Extract the (x, y) coordinate from the center of the cell holding the provided text.  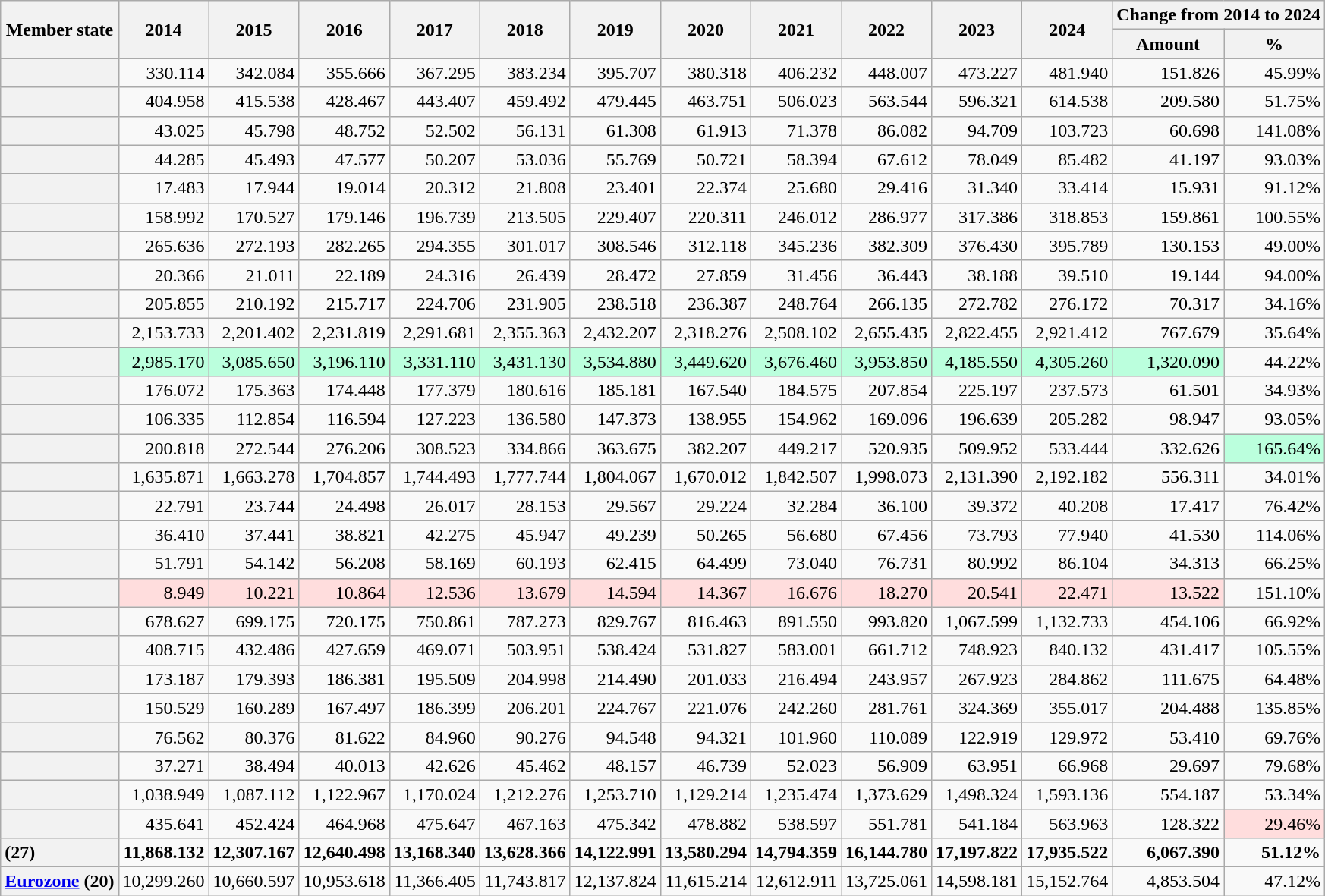
2017 (434, 30)
105.55% (1275, 650)
503.951 (525, 650)
1,132.733 (1067, 621)
184.575 (795, 391)
13,725.061 (886, 882)
18.270 (886, 593)
47.577 (345, 159)
13.679 (525, 593)
380.318 (706, 73)
215.717 (345, 303)
103.723 (1067, 130)
58.169 (434, 564)
20.312 (434, 188)
53.036 (525, 159)
165.64% (1275, 448)
225.197 (977, 391)
2,192.182 (1067, 477)
541.184 (977, 823)
2016 (345, 30)
174.448 (345, 391)
160.289 (253, 708)
464.968 (345, 823)
20.366 (164, 275)
1,038.949 (164, 794)
39.510 (1067, 275)
363.675 (615, 448)
14.367 (706, 593)
2024 (1067, 30)
29.697 (1169, 766)
61.501 (1169, 391)
767.679 (1169, 332)
169.096 (886, 420)
37.441 (253, 535)
37.271 (164, 766)
45.99% (1275, 73)
23.744 (253, 506)
24.498 (345, 506)
2,201.402 (253, 332)
54.142 (253, 564)
200.818 (164, 448)
1,635.871 (164, 477)
1,842.507 (795, 477)
94.548 (615, 737)
317.386 (977, 217)
276.172 (1067, 303)
276.206 (345, 448)
4,305.260 (1067, 362)
395.789 (1067, 246)
60.698 (1169, 130)
478.882 (706, 823)
205.282 (1067, 420)
112.854 (253, 420)
1,320.090 (1169, 362)
1,670.012 (706, 477)
2021 (795, 30)
36.443 (886, 275)
Amount (1169, 44)
21.011 (253, 275)
196.739 (434, 217)
49.00% (1275, 246)
93.03% (1275, 159)
77.940 (1067, 535)
39.372 (977, 506)
135.85% (1275, 708)
404.958 (164, 102)
48.752 (345, 130)
11,868.132 (164, 853)
122.919 (977, 737)
62.415 (615, 564)
318.853 (1067, 217)
475.647 (434, 823)
173.187 (164, 679)
355.666 (345, 73)
355.017 (1067, 708)
69.76% (1275, 737)
563.963 (1067, 823)
27.859 (706, 275)
3,085.650 (253, 362)
48.157 (615, 766)
94.321 (706, 737)
2,822.455 (977, 332)
17.483 (164, 188)
85.482 (1067, 159)
53.34% (1275, 794)
2,291.681 (434, 332)
91.12% (1275, 188)
415.538 (253, 102)
63.951 (977, 766)
26.439 (525, 275)
596.321 (977, 102)
32.284 (795, 506)
90.276 (525, 737)
204.998 (525, 679)
84.960 (434, 737)
3,431.130 (525, 362)
342.084 (253, 73)
224.767 (615, 708)
55.769 (615, 159)
2,432.207 (615, 332)
66.968 (1067, 766)
35.64% (1275, 332)
286.977 (886, 217)
432.486 (253, 650)
43.025 (164, 130)
267.923 (977, 679)
16,144.780 (886, 853)
2,231.819 (345, 332)
11,743.817 (525, 882)
73.793 (977, 535)
382.207 (706, 448)
111.675 (1169, 679)
2,318.276 (706, 332)
308.523 (434, 448)
127.223 (434, 420)
128.322 (1169, 823)
431.417 (1169, 650)
44.285 (164, 159)
28.153 (525, 506)
51.791 (164, 564)
22.471 (1067, 593)
1,212.276 (525, 794)
376.430 (977, 246)
86.082 (886, 130)
185.181 (615, 391)
454.106 (1169, 621)
158.992 (164, 217)
216.494 (795, 679)
2,508.102 (795, 332)
45.493 (253, 159)
25.680 (795, 188)
34.16% (1275, 303)
50.207 (434, 159)
36.410 (164, 535)
61.308 (615, 130)
(27) (59, 853)
334.866 (525, 448)
678.627 (164, 621)
114.06% (1275, 535)
46.739 (706, 766)
31.456 (795, 275)
175.363 (253, 391)
204.488 (1169, 708)
787.273 (525, 621)
520.935 (886, 448)
17.944 (253, 188)
2018 (525, 30)
49.239 (615, 535)
19.144 (1169, 275)
24.316 (434, 275)
17.417 (1169, 506)
10.864 (345, 593)
129.972 (1067, 737)
330.114 (164, 73)
248.764 (795, 303)
61.913 (706, 130)
28.472 (615, 275)
167.497 (345, 708)
40.013 (345, 766)
93.05% (1275, 420)
237.573 (1067, 391)
1,067.599 (977, 621)
563.544 (886, 102)
106.335 (164, 420)
2015 (253, 30)
533.444 (1067, 448)
19.014 (345, 188)
201.033 (706, 679)
29.416 (886, 188)
Eurozone (20) (59, 882)
64.48% (1275, 679)
294.355 (434, 246)
42.626 (434, 766)
94.709 (977, 130)
551.781 (886, 823)
538.424 (615, 650)
2,153.733 (164, 332)
80.376 (253, 737)
1,170.024 (434, 794)
14.594 (615, 593)
14,122.991 (615, 853)
1,744.493 (434, 477)
159.861 (1169, 217)
1,704.857 (345, 477)
1,663.278 (253, 477)
170.527 (253, 217)
12,640.498 (345, 853)
44.22% (1275, 362)
231.905 (525, 303)
236.387 (706, 303)
29.567 (615, 506)
22.791 (164, 506)
207.854 (886, 391)
324.369 (977, 708)
179.393 (253, 679)
13,580.294 (706, 853)
17,197.822 (977, 853)
3,953.850 (886, 362)
661.712 (886, 650)
2022 (886, 30)
2019 (615, 30)
1,593.136 (1067, 794)
21.808 (525, 188)
12,307.167 (253, 853)
14,598.181 (977, 882)
1,498.324 (977, 794)
33.414 (1067, 188)
186.399 (434, 708)
29.46% (1275, 823)
45.462 (525, 766)
66.25% (1275, 564)
4,853.504 (1169, 882)
29.224 (706, 506)
206.201 (525, 708)
2014 (164, 30)
840.132 (1067, 650)
12,137.824 (615, 882)
12.536 (434, 593)
443.407 (434, 102)
10,953.618 (345, 882)
71.378 (795, 130)
382.309 (886, 246)
67.612 (886, 159)
3,196.110 (345, 362)
266.135 (886, 303)
242.260 (795, 708)
281.761 (886, 708)
2023 (977, 30)
2,921.412 (1067, 332)
180.616 (525, 391)
76.562 (164, 737)
3,676.460 (795, 362)
38.188 (977, 275)
16.676 (795, 593)
531.827 (706, 650)
15.931 (1169, 188)
116.594 (345, 420)
73.040 (795, 564)
13,168.340 (434, 853)
167.540 (706, 391)
246.012 (795, 217)
2,655.435 (886, 332)
26.017 (434, 506)
243.957 (886, 679)
1,804.067 (615, 477)
45.798 (253, 130)
50.265 (706, 535)
31.340 (977, 188)
100.55% (1275, 217)
205.855 (164, 303)
41.197 (1169, 159)
176.072 (164, 391)
427.659 (345, 650)
459.492 (525, 102)
538.597 (795, 823)
1,122.967 (345, 794)
8.949 (164, 593)
435.641 (164, 823)
15,152.764 (1067, 882)
2,131.390 (977, 477)
196.639 (977, 420)
209.580 (1169, 102)
4,185.550 (977, 362)
1,235.474 (795, 794)
509.952 (977, 448)
101.960 (795, 737)
13,628.366 (525, 853)
110.089 (886, 737)
1,087.112 (253, 794)
94.00% (1275, 275)
238.518 (615, 303)
481.940 (1067, 73)
34.313 (1169, 564)
475.342 (615, 823)
449.217 (795, 448)
179.146 (345, 217)
177.379 (434, 391)
554.187 (1169, 794)
282.265 (345, 246)
473.227 (977, 73)
463.751 (706, 102)
52.023 (795, 766)
332.626 (1169, 448)
272.544 (253, 448)
469.071 (434, 650)
56.208 (345, 564)
272.193 (253, 246)
186.381 (345, 679)
1,777.744 (525, 477)
10,299.260 (164, 882)
406.232 (795, 73)
17,935.522 (1067, 853)
556.311 (1169, 477)
748.923 (977, 650)
70.317 (1169, 303)
80.992 (977, 564)
76.42% (1275, 506)
56.909 (886, 766)
2,985.170 (164, 362)
52.502 (434, 130)
45.947 (525, 535)
3,449.620 (706, 362)
22.189 (345, 275)
13.522 (1169, 593)
265.636 (164, 246)
448.007 (886, 73)
60.193 (525, 564)
147.373 (615, 420)
224.706 (434, 303)
56.680 (795, 535)
47.12% (1275, 882)
38.494 (253, 766)
614.538 (1067, 102)
6,067.390 (1169, 853)
308.546 (615, 246)
214.490 (615, 679)
36.100 (886, 506)
% (1275, 44)
56.131 (525, 130)
284.862 (1067, 679)
3,331.110 (434, 362)
750.861 (434, 621)
130.153 (1169, 246)
10.221 (253, 593)
195.509 (434, 679)
40.208 (1067, 506)
50.721 (706, 159)
76.731 (886, 564)
51.12% (1275, 853)
81.622 (345, 737)
41.530 (1169, 535)
78.049 (977, 159)
467.163 (525, 823)
34.93% (1275, 391)
2,355.363 (525, 332)
1,253.710 (615, 794)
272.782 (977, 303)
10,660.597 (253, 882)
210.192 (253, 303)
38.821 (345, 535)
583.001 (795, 650)
51.75% (1275, 102)
891.550 (795, 621)
151.826 (1169, 73)
58.394 (795, 159)
408.715 (164, 650)
479.445 (615, 102)
67.456 (886, 535)
301.017 (525, 246)
816.463 (706, 621)
22.374 (706, 188)
64.499 (706, 564)
3,534.880 (615, 362)
Change from 2014 to 2024 (1219, 15)
993.820 (886, 621)
151.10% (1275, 593)
20.541 (977, 593)
829.767 (615, 621)
11,366.405 (434, 882)
229.407 (615, 217)
367.295 (434, 73)
720.175 (345, 621)
66.92% (1275, 621)
53.410 (1169, 737)
98.947 (1169, 420)
345.236 (795, 246)
Member state (59, 30)
42.275 (434, 535)
136.580 (525, 420)
11,615.214 (706, 882)
12,612.911 (795, 882)
138.955 (706, 420)
141.08% (1275, 130)
221.076 (706, 708)
2020 (706, 30)
150.529 (164, 708)
506.023 (795, 102)
452.424 (253, 823)
220.311 (706, 217)
79.68% (1275, 766)
1,373.629 (886, 794)
14,794.359 (795, 853)
213.505 (525, 217)
383.234 (525, 73)
312.118 (706, 246)
428.467 (345, 102)
395.707 (615, 73)
154.962 (795, 420)
86.104 (1067, 564)
23.401 (615, 188)
1,129.214 (706, 794)
699.175 (253, 621)
34.01% (1275, 477)
1,998.073 (886, 477)
